Search for the cell housing the specified text and yield its [X, Y] center coordinate. 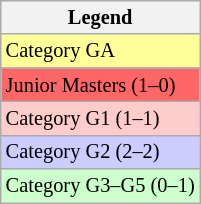
Junior Masters (1–0) [100, 85]
Legend [100, 17]
Category GA [100, 51]
Category G2 (2–2) [100, 152]
Category G1 (1–1) [100, 118]
Category G3–G5 (0–1) [100, 186]
